Locate the cell with the specified text and output its [X, Y] center coordinate. 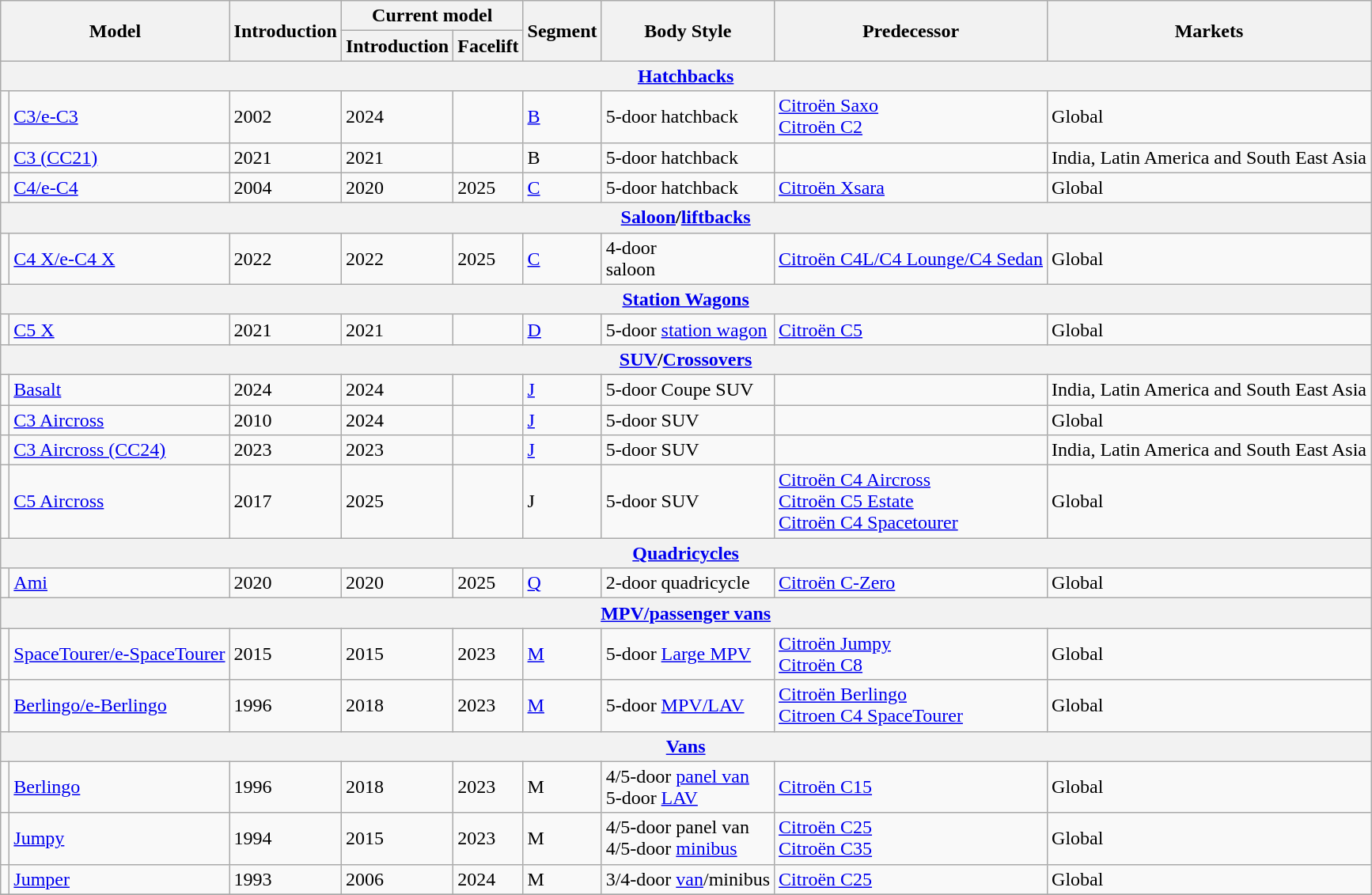
5-door Large MPV [688, 654]
Citroën Jumpy Citroën C8 [912, 654]
Model [116, 31]
5-door Coupe SUV [688, 389]
2002 [285, 117]
Hatchbacks [686, 76]
C5 Aircross [119, 502]
C3 Aircross (CC24) [119, 450]
5-door MPV/LAV [688, 706]
Citroën C15 [912, 787]
4-doorsaloon [688, 258]
Citroën Xsara [912, 188]
2017 [285, 502]
Current model [432, 16]
C4/e-C4 [119, 188]
1994 [285, 839]
4/5-door panel van4/5-door minibus [688, 839]
2-door quadricycle [688, 583]
2004 [285, 188]
Predecessor [912, 31]
Citroën C-Zero [912, 583]
Segment [562, 31]
Markets [1209, 31]
SpaceTourer/e-SpaceTourer [119, 654]
C4 X/e-C4 X [119, 258]
Saloon/liftbacks [686, 218]
2010 [285, 420]
Citroën C25 [912, 879]
D [562, 329]
Ami [119, 583]
Q [562, 583]
Citroën C4 AircrossCitroën C5 EstateCitroën C4 Spacetourer [912, 502]
5-door station wagon [688, 329]
Quadricycles [686, 553]
Jumper [119, 879]
4/5-door panel van5-door LAV [688, 787]
Citroën SaxoCitroën C2 [912, 117]
3/4-door van/minibus [688, 879]
C3 (CC21) [119, 157]
2006 [397, 879]
1993 [285, 879]
C3 Aircross [119, 420]
C5 X [119, 329]
Jumpy [119, 839]
Body Style [688, 31]
Berlingo/e-Berlingo [119, 706]
Berlingo [119, 787]
MPV/passenger vans [686, 613]
Vans [686, 746]
Citroën Berlingo Citroen C4 SpaceTourer [912, 706]
Facelift [488, 46]
Citroën C4L/C4 Lounge/C4 Sedan [912, 258]
Basalt [119, 389]
Citroën C25Citroën C35 [912, 839]
C3/e-C3 [119, 117]
Station Wagons [686, 299]
Citroën C5 [912, 329]
SUV/Crossovers [686, 359]
